Determine the [X, Y] coordinate at the center of the cell enclosing the given text.  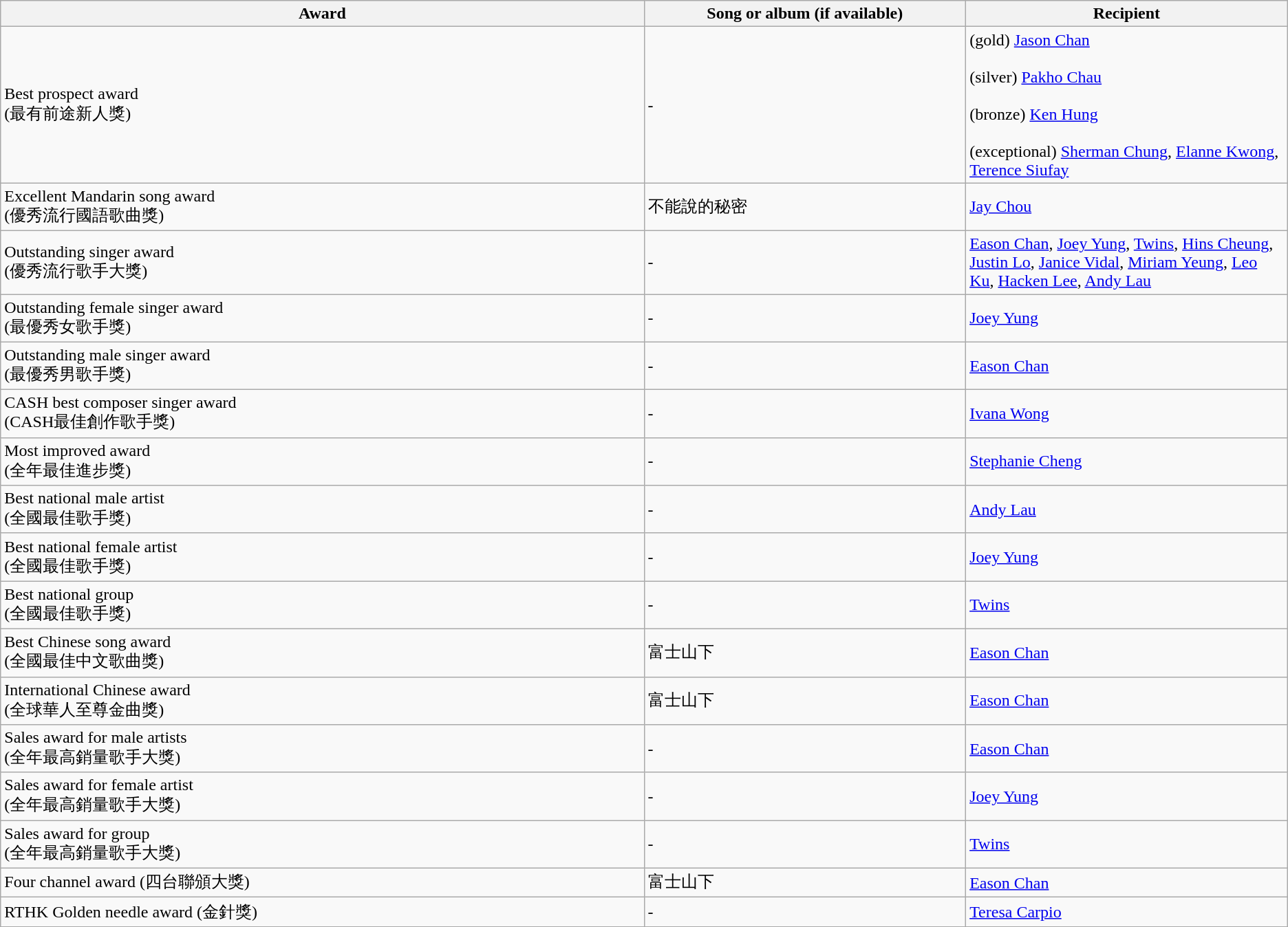
Andy Lau [1127, 510]
Best Chinese song award(全國最佳中文歌曲獎) [322, 653]
Four channel award (四台聯頒大獎) [322, 883]
Stephanie Cheng [1127, 461]
Award [322, 14]
Recipient [1127, 14]
Best national group(全國最佳歌手獎) [322, 605]
Sales award for group(全年最高銷量歌手大獎) [322, 844]
International Chinese award(全球華人至尊金曲獎) [322, 701]
Best national female artist(全國最佳歌手獎) [322, 557]
Sales award for female artist(全年最高銷量歌手大獎) [322, 796]
Outstanding female singer award(最優秀女歌手獎) [322, 318]
Song or album (if available) [805, 14]
CASH best composer singer award(CASH最佳創作歌手獎) [322, 414]
Eason Chan, Joey Yung, Twins, Hins Cheung, Justin Lo, Janice Vidal, Miriam Yeung, Leo Ku, Hacken Lee, Andy Lau [1127, 262]
Outstanding singer award(優秀流行歌手大獎) [322, 262]
不能說的秘密 [805, 207]
Teresa Carpio [1127, 912]
RTHK Golden needle award (金針獎) [322, 912]
Sales award for male artists(全年最高銷量歌手大獎) [322, 749]
Most improved award(全年最佳進步獎) [322, 461]
(gold) Jason Chan(silver) Pakho Chau(bronze) Ken Hung(exceptional) Sherman Chung, Elanne Kwong, Terence Siufay [1127, 105]
Ivana Wong [1127, 414]
Best national male artist(全國最佳歌手獎) [322, 510]
Jay Chou [1127, 207]
Excellent Mandarin song award(優秀流行國語歌曲獎) [322, 207]
Best prospect award(最有前途新人獎) [322, 105]
Outstanding male singer award(最優秀男歌手獎) [322, 366]
